Output the (X, Y) coordinate of the center of the cell containing the given text.  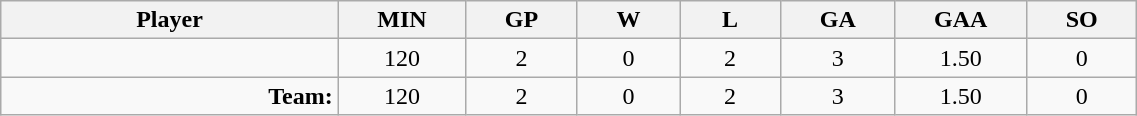
GA (838, 20)
W (628, 20)
Player (170, 20)
L (730, 20)
GP (522, 20)
MIN (402, 20)
Team: (170, 96)
SO (1081, 20)
GAA (961, 20)
